Return (X, Y) of the center of cell containing provided text 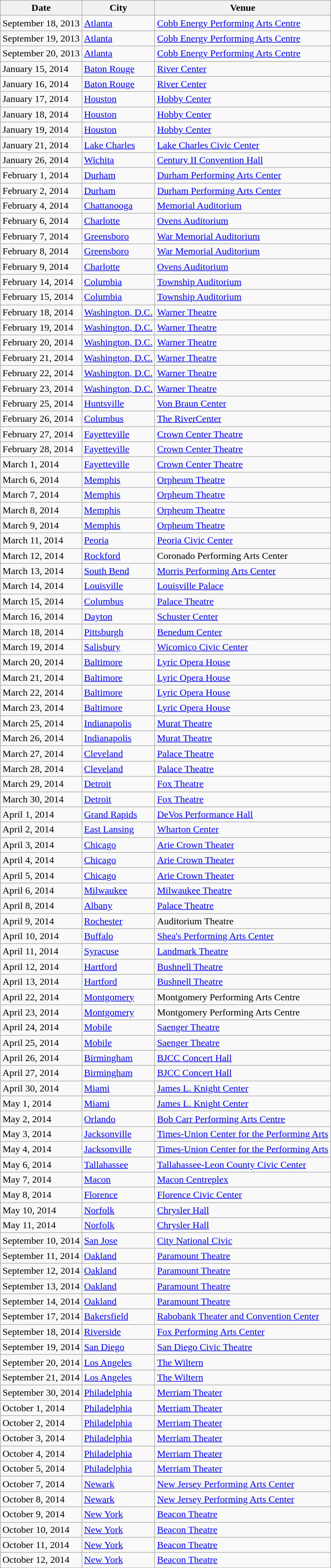
Shea's Performing Arts Center (243, 936)
Benedum Center (243, 632)
September 10, 2014 (41, 1241)
September 17, 2014 (41, 1317)
Riverside (118, 1332)
Florence (118, 1195)
May 7, 2014 (41, 1180)
May 4, 2014 (41, 1149)
Wicomico Civic Center (243, 647)
March 8, 2014 (41, 510)
Venue (243, 8)
February 15, 2014 (41, 297)
March 23, 2014 (41, 708)
May 3, 2014 (41, 1134)
City National Civic (243, 1241)
Auditorium Theatre (243, 921)
April 11, 2014 (41, 952)
January 19, 2014 (41, 130)
October 8, 2014 (41, 1499)
Rochester (118, 921)
February 21, 2014 (41, 358)
January 16, 2014 (41, 84)
January 18, 2014 (41, 114)
Date (41, 8)
October 4, 2014 (41, 1454)
Wharton Center (243, 830)
Von Braun Center (243, 403)
October 1, 2014 (41, 1408)
San Diego Civic Theatre (243, 1347)
February 2, 2014 (41, 191)
Milwaukee (118, 890)
September 13, 2014 (41, 1286)
February 1, 2014 (41, 175)
May 1, 2014 (41, 1103)
Pittsburgh (118, 632)
October 2, 2014 (41, 1423)
City (118, 8)
March 21, 2014 (41, 678)
February 18, 2014 (41, 312)
Buffalo (118, 936)
March 14, 2014 (41, 586)
Bakersfield (118, 1317)
April 9, 2014 (41, 921)
April 24, 2014 (41, 1027)
February 22, 2014 (41, 373)
Tallahassee-Leon County Civic Center (243, 1165)
March 25, 2014 (41, 723)
Louisville (118, 586)
February 27, 2014 (41, 434)
February 6, 2014 (41, 221)
Louisville Palace (243, 586)
Tallahassee (118, 1165)
September 21, 2014 (41, 1377)
September 18, 2013 (41, 23)
Lake Charles (118, 145)
May 6, 2014 (41, 1165)
Orlando (118, 1119)
September 20, 2013 (41, 54)
April 8, 2014 (41, 906)
April 1, 2014 (41, 814)
May 10, 2014 (41, 1210)
Rockford (118, 556)
February 7, 2014 (41, 236)
Dayton (118, 616)
February 26, 2014 (41, 419)
April 27, 2014 (41, 1073)
Coronado Performing Arts Center (243, 556)
October 7, 2014 (41, 1484)
February 28, 2014 (41, 449)
February 8, 2014 (41, 251)
DeVos Performance Hall (243, 814)
February 25, 2014 (41, 403)
January 15, 2014 (41, 69)
Lake Charles Civic Center (243, 145)
Rabobank Theater and Convention Center (243, 1317)
Macon Centreplex (243, 1180)
Huntsville (118, 403)
March 13, 2014 (41, 571)
April 2, 2014 (41, 830)
April 6, 2014 (41, 890)
October 9, 2014 (41, 1514)
March 28, 2014 (41, 769)
Century II Convention Hall (243, 160)
Albany (118, 906)
Wichita (118, 160)
Memorial Auditorium (243, 206)
April 5, 2014 (41, 875)
April 10, 2014 (41, 936)
May 11, 2014 (41, 1225)
April 25, 2014 (41, 1043)
October 12, 2014 (41, 1560)
May 2, 2014 (41, 1119)
The RiverCenter (243, 419)
March 7, 2014 (41, 495)
March 27, 2014 (41, 754)
September 19, 2014 (41, 1347)
Milwaukee Theatre (243, 890)
East Lansing (118, 830)
March 22, 2014 (41, 693)
April 12, 2014 (41, 967)
Landmark Theatre (243, 952)
March 15, 2014 (41, 601)
Syracuse (118, 952)
September 14, 2014 (41, 1301)
Chattanooga (118, 206)
February 9, 2014 (41, 267)
March 20, 2014 (41, 662)
Grand Rapids (118, 814)
January 21, 2014 (41, 145)
April 22, 2014 (41, 997)
April 4, 2014 (41, 860)
October 10, 2014 (41, 1530)
Florence Civic Center (243, 1195)
Salisbury (118, 647)
September 19, 2013 (41, 38)
Morris Performing Arts Center (243, 571)
San Diego (118, 1347)
September 18, 2014 (41, 1332)
September 11, 2014 (41, 1256)
March 11, 2014 (41, 541)
September 30, 2014 (41, 1392)
February 4, 2014 (41, 206)
May 8, 2014 (41, 1195)
Peoria (118, 541)
South Bend (118, 571)
October 11, 2014 (41, 1545)
Schuster Center (243, 616)
April 13, 2014 (41, 982)
Bob Carr Performing Arts Centre (243, 1119)
Macon (118, 1180)
September 12, 2014 (41, 1271)
Fox Performing Arts Center (243, 1332)
April 23, 2014 (41, 1012)
October 3, 2014 (41, 1438)
February 14, 2014 (41, 282)
September 20, 2014 (41, 1362)
February 19, 2014 (41, 327)
March 29, 2014 (41, 784)
April 26, 2014 (41, 1058)
March 19, 2014 (41, 647)
March 1, 2014 (41, 465)
March 12, 2014 (41, 556)
March 18, 2014 (41, 632)
March 26, 2014 (41, 738)
October 5, 2014 (41, 1469)
March 16, 2014 (41, 616)
March 30, 2014 (41, 799)
March 6, 2014 (41, 480)
April 3, 2014 (41, 845)
March 9, 2014 (41, 525)
January 26, 2014 (41, 160)
Peoria Civic Center (243, 541)
San Jose (118, 1241)
February 23, 2014 (41, 388)
April 30, 2014 (41, 1088)
February 20, 2014 (41, 343)
January 17, 2014 (41, 99)
